Search for the cell housing the specified text and yield its (x, y) center coordinate. 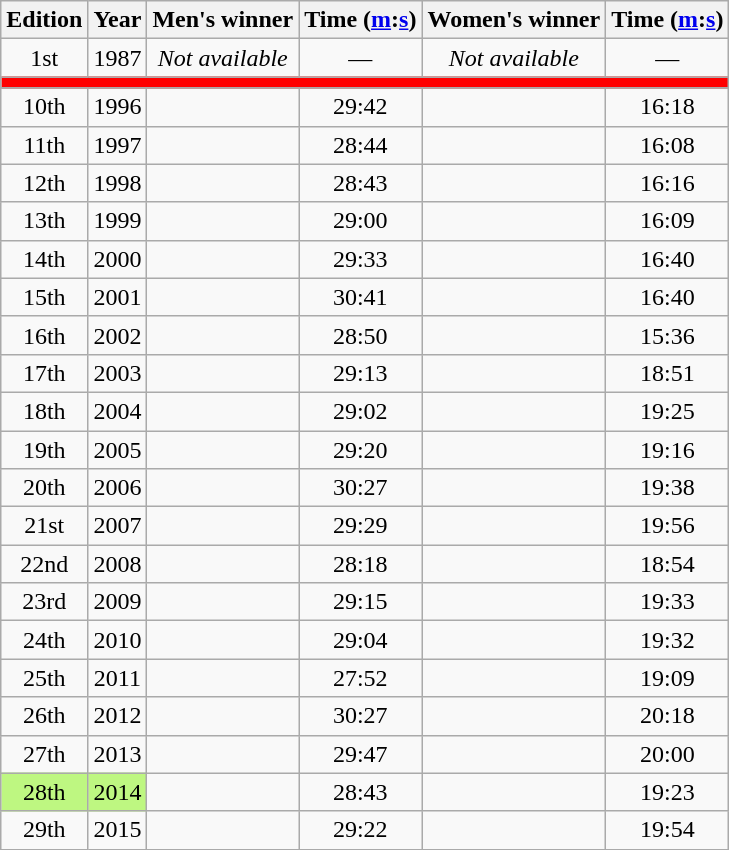
19:54 (668, 830)
18:51 (668, 373)
28:18 (360, 564)
2010 (118, 640)
16th (44, 335)
19:09 (668, 678)
29:22 (360, 830)
27:52 (360, 678)
21st (44, 526)
16:09 (668, 221)
29:20 (360, 449)
2015 (118, 830)
24th (44, 640)
2011 (118, 678)
20th (44, 488)
2006 (118, 488)
11th (44, 145)
Year (118, 20)
19:25 (668, 411)
29:33 (360, 259)
2000 (118, 259)
13th (44, 221)
19th (44, 449)
2002 (118, 335)
26th (44, 716)
29:42 (360, 107)
14th (44, 259)
19:33 (668, 602)
2012 (118, 716)
23rd (44, 602)
29:02 (360, 411)
17th (44, 373)
Edition (44, 20)
1999 (118, 221)
2008 (118, 564)
27th (44, 754)
2014 (118, 792)
1997 (118, 145)
29:29 (360, 526)
28:44 (360, 145)
Men's winner (223, 20)
30:41 (360, 297)
29:15 (360, 602)
19:23 (668, 792)
1996 (118, 107)
Women's winner (514, 20)
19:32 (668, 640)
19:16 (668, 449)
25th (44, 678)
2004 (118, 411)
19:38 (668, 488)
2007 (118, 526)
28:50 (360, 335)
16:16 (668, 183)
15th (44, 297)
2013 (118, 754)
20:00 (668, 754)
20:18 (668, 716)
16:08 (668, 145)
2001 (118, 297)
1998 (118, 183)
16:18 (668, 107)
22nd (44, 564)
10th (44, 107)
1st (44, 58)
15:36 (668, 335)
29:04 (360, 640)
29:47 (360, 754)
2003 (118, 373)
12th (44, 183)
29:00 (360, 221)
28th (44, 792)
2009 (118, 602)
18th (44, 411)
1987 (118, 58)
18:54 (668, 564)
29:13 (360, 373)
19:56 (668, 526)
2005 (118, 449)
29th (44, 830)
